From the cell containing the given text, extract its center point as [X, Y] coordinate. 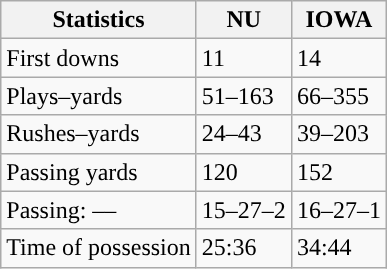
NU [244, 20]
Passing: –– [99, 210]
16–27–1 [338, 210]
152 [338, 172]
34:44 [338, 248]
Plays–yards [99, 96]
39–203 [338, 134]
25:36 [244, 248]
51–163 [244, 96]
Statistics [99, 20]
11 [244, 58]
15–27–2 [244, 210]
Passing yards [99, 172]
Rushes–yards [99, 134]
IOWA [338, 20]
24–43 [244, 134]
120 [244, 172]
Time of possession [99, 248]
First downs [99, 58]
66–355 [338, 96]
14 [338, 58]
